Pinpoint the cell where the given text exists, returning its (X, Y) midpoint coordinate. 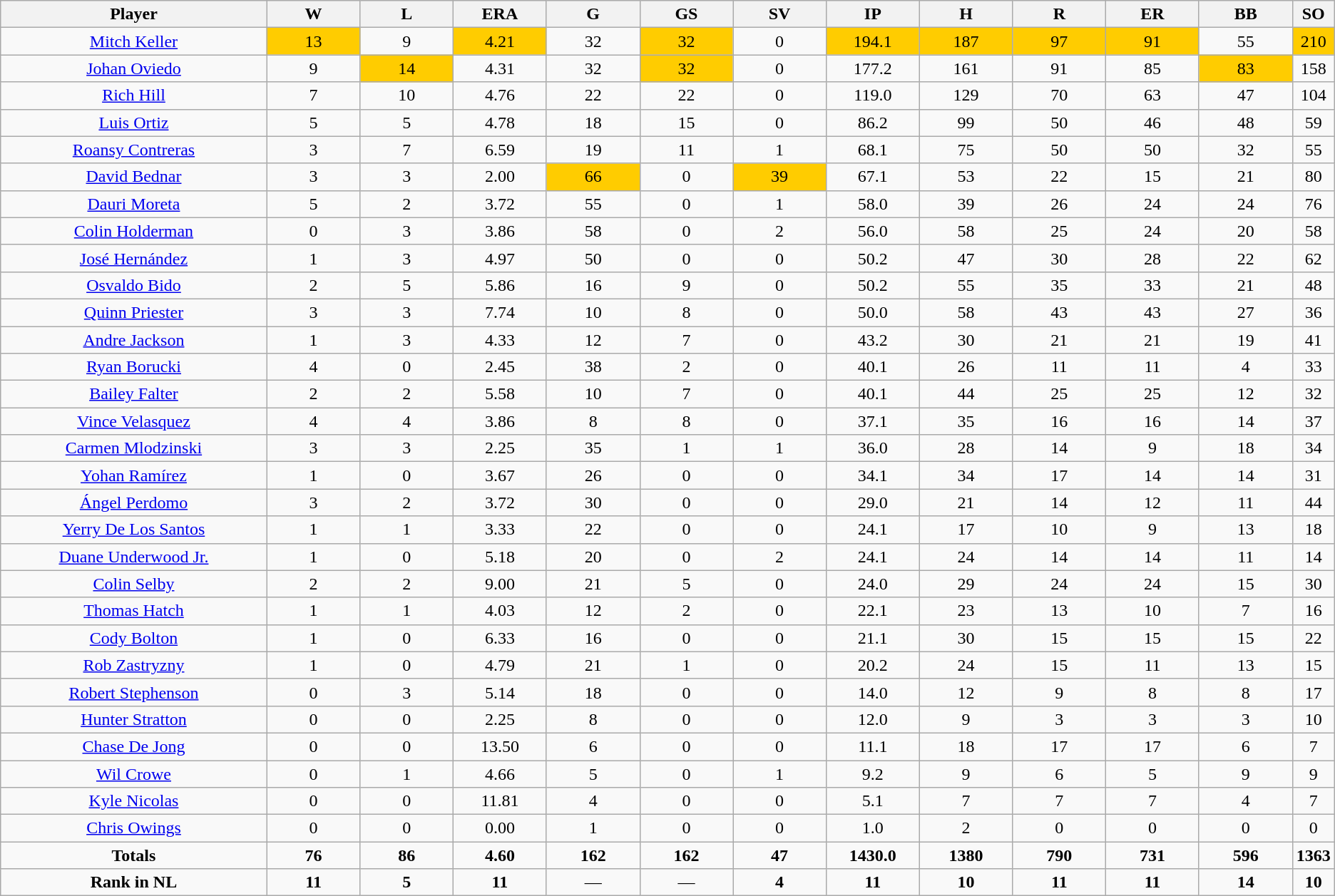
129 (966, 96)
34.1 (873, 475)
3.67 (501, 475)
4.33 (501, 340)
9.2 (873, 773)
0.00 (501, 828)
Colin Holderman (134, 231)
66 (593, 177)
731 (1152, 855)
Robert Stephenson (134, 692)
24.0 (873, 584)
104 (1314, 96)
L (406, 14)
H (966, 14)
ER (1152, 14)
50.0 (873, 312)
12.0 (873, 719)
Andre Jackson (134, 340)
97 (1060, 41)
Duane Underwood Jr. (134, 557)
SV (780, 14)
14.0 (873, 692)
SO (1314, 14)
41 (1314, 340)
20.2 (873, 665)
4.97 (501, 258)
37.1 (873, 421)
Quinn Priester (134, 312)
Rank in NL (134, 882)
3.33 (501, 530)
1.0 (873, 828)
Chase De Jong (134, 746)
4.78 (501, 123)
56.0 (873, 231)
29.0 (873, 503)
Rob Zastryzny (134, 665)
22.1 (873, 611)
5.14 (501, 692)
1430.0 (873, 855)
1363 (1314, 855)
Wil Crowe (134, 773)
4.21 (501, 41)
GS (686, 14)
BB (1245, 14)
13.50 (501, 746)
5.1 (873, 801)
Kyle Nicolas (134, 801)
21.1 (873, 638)
23 (966, 611)
7.74 (501, 312)
210 (1314, 41)
67.1 (873, 177)
Player (134, 14)
Cody Bolton (134, 638)
11.81 (501, 801)
IP (873, 14)
1380 (966, 855)
Hunter Stratton (134, 719)
Dauri Moreta (134, 204)
Colin Selby (134, 584)
37 (1314, 421)
177.2 (873, 68)
4.79 (501, 665)
9.00 (501, 584)
Bailey Falter (134, 394)
José Hernández (134, 258)
58.0 (873, 204)
83 (1245, 68)
2.45 (501, 367)
68.1 (873, 150)
29 (966, 584)
790 (1060, 855)
36.0 (873, 448)
Rich Hill (134, 96)
5.18 (501, 557)
G (593, 14)
158 (1314, 68)
6.59 (501, 150)
Osvaldo Bido (134, 285)
5.58 (501, 394)
Vince Velasquez (134, 421)
59 (1314, 123)
75 (966, 150)
6.33 (501, 638)
36 (1314, 312)
62 (1314, 258)
Chris Owings (134, 828)
80 (1314, 177)
31 (1314, 475)
161 (966, 68)
Roansy Contreras (134, 150)
4.03 (501, 611)
David Bednar (134, 177)
53 (966, 177)
Johan Oviedo (134, 68)
38 (593, 367)
Thomas Hatch (134, 611)
Mitch Keller (134, 41)
2.00 (501, 177)
119.0 (873, 96)
46 (1152, 123)
Totals (134, 855)
70 (1060, 96)
4.76 (501, 96)
4.66 (501, 773)
43.2 (873, 340)
4.31 (501, 68)
Luis Ortiz (134, 123)
85 (1152, 68)
5.86 (501, 285)
4.60 (501, 855)
Carmen Mlodzinski (134, 448)
Yerry De Los Santos (134, 530)
86.2 (873, 123)
596 (1245, 855)
63 (1152, 96)
R (1060, 14)
Yohan Ramírez (134, 475)
86 (406, 855)
Ángel Perdomo (134, 503)
27 (1245, 312)
ERA (501, 14)
11.1 (873, 746)
Ryan Borucki (134, 367)
W (314, 14)
194.1 (873, 41)
99 (966, 123)
187 (966, 41)
